Identify which cell holds the provided text, then report its (X, Y) central coordinate. 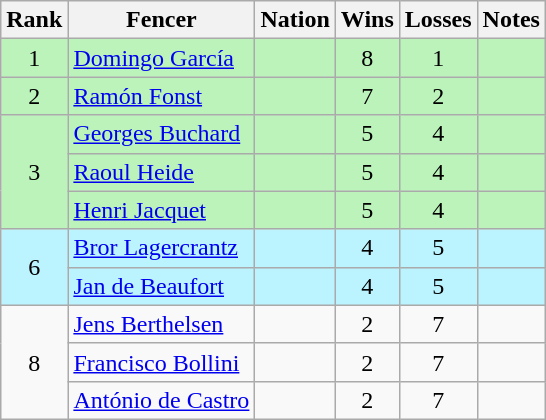
Domingo García (162, 58)
Jens Berthelsen (162, 324)
Nation (295, 20)
Rank (34, 20)
Losses (438, 20)
Jan de Beaufort (162, 286)
6 (34, 267)
Georges Buchard (162, 134)
3 (34, 172)
Notes (511, 20)
Francisco Bollini (162, 362)
Henri Jacquet (162, 210)
Raoul Heide (162, 172)
Fencer (162, 20)
António de Castro (162, 400)
Wins (367, 20)
Bror Lagercrantz (162, 248)
Ramón Fonst (162, 96)
